Identify which cell holds the provided text, then report its (x, y) central coordinate. 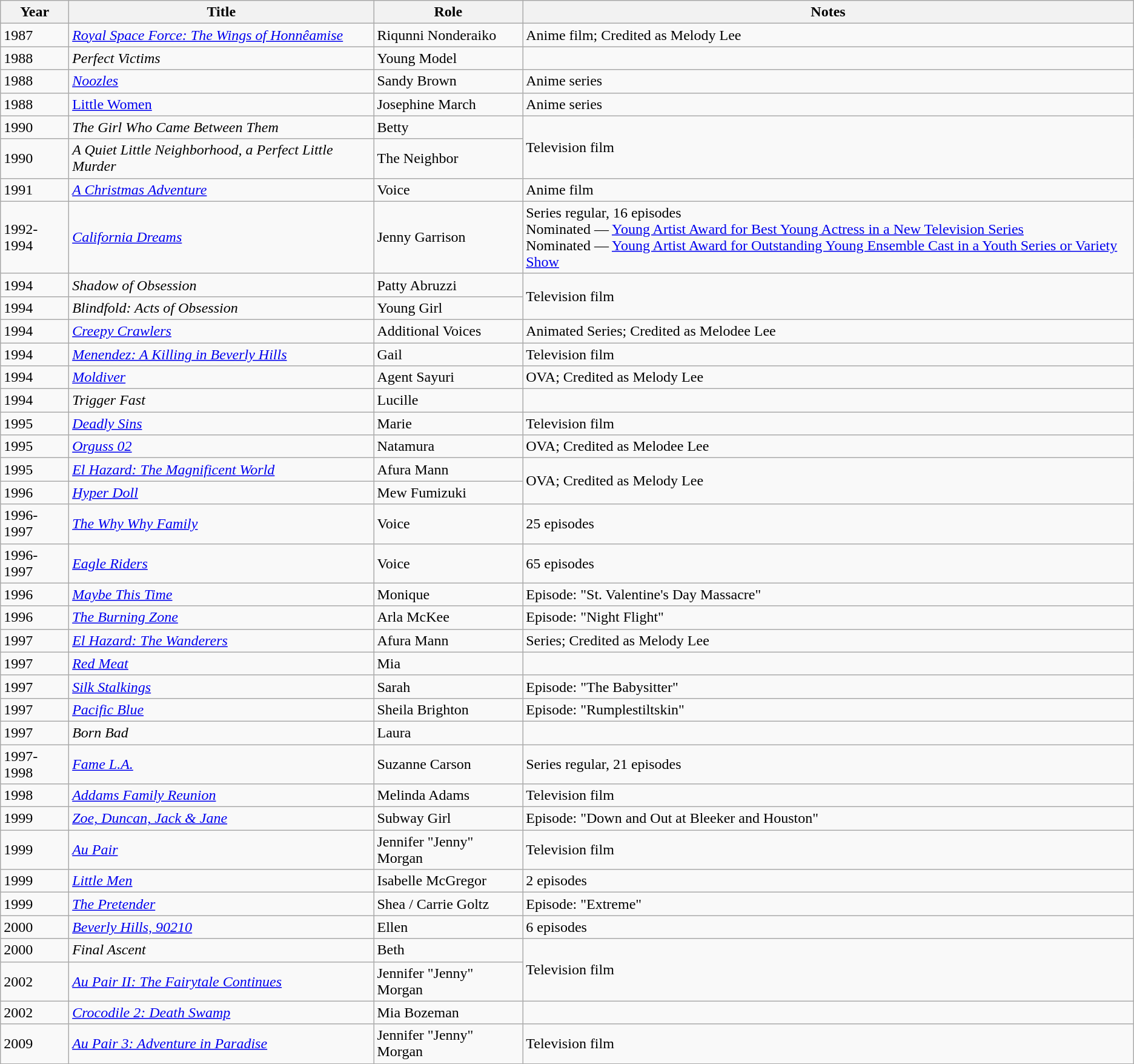
Little Women (222, 104)
Orguss 02 (222, 447)
Josephine March (448, 104)
Lucille (448, 401)
25 episodes (829, 524)
Anime film; Credited as Melody Lee (829, 35)
California Dreams (222, 238)
The Pretender (222, 904)
Episode: "Rumplestiltskin" (829, 710)
Role (448, 12)
Subway Girl (448, 819)
Beverly Hills, 90210 (222, 927)
Perfect Victims (222, 58)
Mia Bozeman (448, 1012)
A Quiet Little Neighborhood, a Perfect Little Murder (222, 159)
1997-1998 (35, 763)
Animated Series; Credited as Melodee Lee (829, 331)
Patty Abruzzi (448, 285)
Episode: "St. Valentine's Day Massacre" (829, 594)
Marie (448, 424)
Menendez: A Killing in Beverly Hills (222, 354)
65 episodes (829, 564)
Deadly Sins (222, 424)
Arla McKee (448, 617)
Final Ascent (222, 950)
OVA; Credited as Melodee Lee (829, 447)
Sarah (448, 687)
The Why Why Family (222, 524)
The Burning Zone (222, 617)
Pacific Blue (222, 710)
Laura (448, 733)
Episode: "Extreme" (829, 904)
El Hazard: The Magnificent World (222, 470)
Gail (448, 354)
Suzanne Carson (448, 763)
Series; Credited as Melody Lee (829, 640)
Blindfold: Acts of Obsession (222, 308)
Fame L.A. (222, 763)
Riqunni Nonderaiko (448, 35)
Sandy Brown (448, 81)
Addams Family Reunion (222, 796)
The Neighbor (448, 159)
Silk Stalkings (222, 687)
Trigger Fast (222, 401)
Red Meat (222, 663)
Mia (448, 663)
Sheila Brighton (448, 710)
Eagle Riders (222, 564)
6 episodes (829, 927)
Shadow of Obsession (222, 285)
Agent Sayuri (448, 377)
1987 (35, 35)
Series regular, 21 episodes (829, 763)
Ellen (448, 927)
Maybe This Time (222, 594)
Episode: "Down and Out at Bleeker and Houston" (829, 819)
Au Pair (222, 850)
2 episodes (829, 881)
A Christmas Adventure (222, 190)
2009 (35, 1043)
Au Pair II: The Fairytale Continues (222, 982)
1992-1994 (35, 238)
Born Bad (222, 733)
Melinda Adams (448, 796)
Title (222, 12)
Young Girl (448, 308)
Anime film (829, 190)
Isabelle McGregor (448, 881)
Zoe, Duncan, Jack & Jane (222, 819)
1998 (35, 796)
Notes (829, 12)
Little Men (222, 881)
Creepy Crawlers (222, 331)
Betty (448, 127)
Royal Space Force: The Wings of Honnêamise (222, 35)
Crocodile 2: Death Swamp (222, 1012)
Monique (448, 594)
Year (35, 12)
Moldiver (222, 377)
Au Pair 3: Adventure in Paradise (222, 1043)
Episode: "The Babysitter" (829, 687)
Shea / Carrie Goltz (448, 904)
Episode: "Night Flight" (829, 617)
Young Model (448, 58)
1991 (35, 190)
El Hazard: The Wanderers (222, 640)
Beth (448, 950)
The Girl Who Came Between Them (222, 127)
Noozles (222, 81)
Natamura (448, 447)
Additional Voices (448, 331)
Mew Fumizuki (448, 493)
Hyper Doll (222, 493)
Jenny Garrison (448, 238)
